For the text-containing cell, return its midpoint in (x, y) coordinate format. 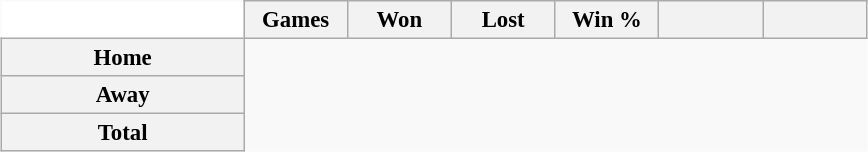
Home (123, 58)
Games (296, 20)
Won (399, 20)
Lost (503, 20)
Away (123, 95)
Total (123, 133)
Win % (607, 20)
